Scan for the cell matching the given text and deliver its (X, Y) coordinate at center. 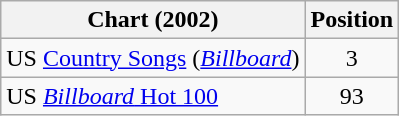
US Billboard Hot 100 (153, 96)
93 (352, 96)
US Country Songs (Billboard) (153, 58)
Position (352, 20)
3 (352, 58)
Chart (2002) (153, 20)
